For the text-containing cell, return its midpoint in (X, Y) coordinate format. 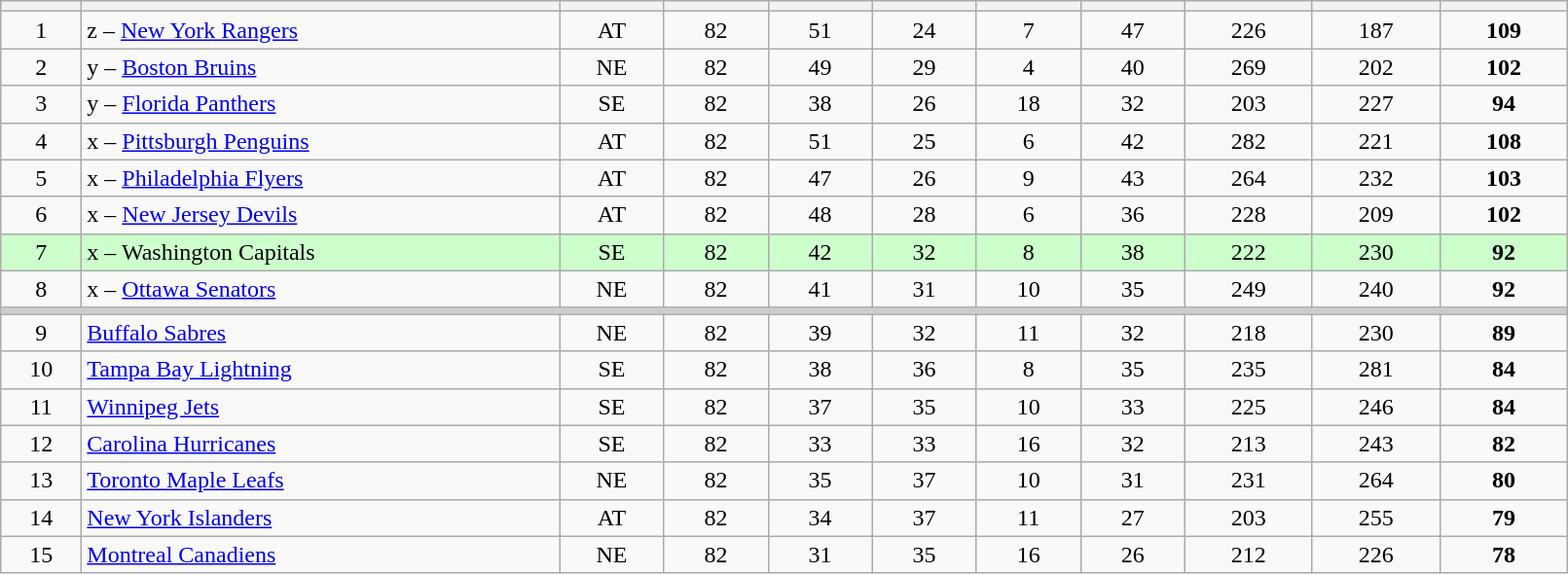
218 (1248, 333)
29 (925, 67)
109 (1503, 30)
z – New York Rangers (321, 30)
49 (820, 67)
227 (1376, 104)
18 (1028, 104)
212 (1248, 555)
243 (1376, 444)
240 (1376, 289)
222 (1248, 252)
3 (41, 104)
246 (1376, 407)
187 (1376, 30)
x – Washington Capitals (321, 252)
25 (925, 141)
Montreal Canadiens (321, 555)
225 (1248, 407)
281 (1376, 370)
282 (1248, 141)
235 (1248, 370)
89 (1503, 333)
Tampa Bay Lightning (321, 370)
2 (41, 67)
5 (41, 178)
41 (820, 289)
103 (1503, 178)
14 (41, 518)
13 (41, 481)
8.5 (784, 311)
232 (1376, 178)
y – Florida Panthers (321, 104)
202 (1376, 67)
x – Pittsburgh Penguins (321, 141)
39 (820, 333)
12 (41, 444)
New York Islanders (321, 518)
1 (41, 30)
80 (1503, 481)
x – New Jersey Devils (321, 215)
27 (1133, 518)
78 (1503, 555)
213 (1248, 444)
228 (1248, 215)
Carolina Hurricanes (321, 444)
108 (1503, 141)
y – Boston Bruins (321, 67)
x – Philadelphia Flyers (321, 178)
Winnipeg Jets (321, 407)
79 (1503, 518)
209 (1376, 215)
269 (1248, 67)
249 (1248, 289)
x – Ottawa Senators (321, 289)
221 (1376, 141)
43 (1133, 178)
40 (1133, 67)
255 (1376, 518)
Buffalo Sabres (321, 333)
24 (925, 30)
48 (820, 215)
Toronto Maple Leafs (321, 481)
34 (820, 518)
15 (41, 555)
94 (1503, 104)
231 (1248, 481)
28 (925, 215)
